Identify which cell holds the provided text, then report its (x, y) central coordinate. 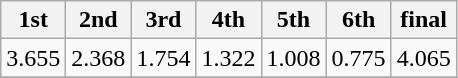
final (424, 20)
4th (228, 20)
5th (294, 20)
0.775 (358, 58)
3rd (164, 20)
3.655 (34, 58)
1.008 (294, 58)
1.754 (164, 58)
2nd (98, 20)
6th (358, 20)
2.368 (98, 58)
1.322 (228, 58)
4.065 (424, 58)
1st (34, 20)
